Detect which cell encompasses the target text, then output its [X, Y] center coordinate. 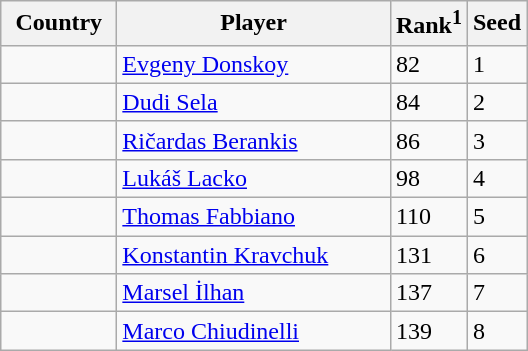
Ričardas Berankis [254, 140]
139 [428, 331]
Seed [496, 24]
7 [496, 293]
3 [496, 140]
5 [496, 217]
Marsel İlhan [254, 293]
1 [496, 64]
110 [428, 217]
Konstantin Kravchuk [254, 255]
Rank1 [428, 24]
6 [496, 255]
86 [428, 140]
84 [428, 102]
8 [496, 331]
2 [496, 102]
Country [59, 24]
Dudi Sela [254, 102]
Lukáš Lacko [254, 178]
Marco Chiudinelli [254, 331]
137 [428, 293]
4 [496, 178]
Thomas Fabbiano [254, 217]
Player [254, 24]
Evgeny Donskoy [254, 64]
131 [428, 255]
82 [428, 64]
98 [428, 178]
